Detect which cell encompasses the target text, then output its (x, y) center coordinate. 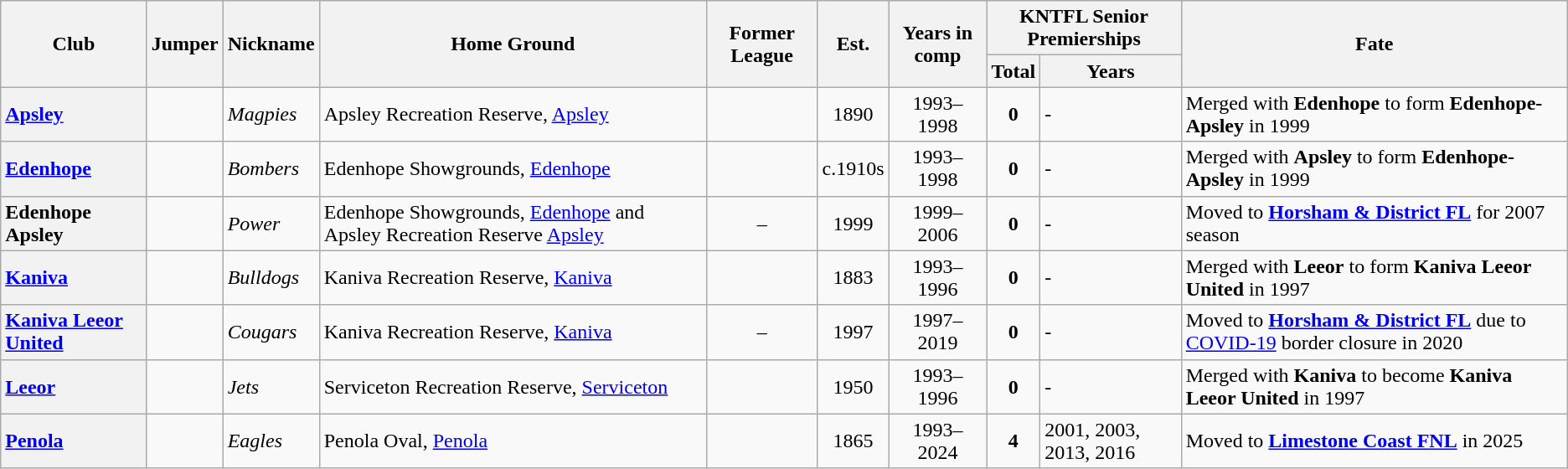
1865 (853, 441)
1883 (853, 278)
Moved to Horsham & District FL due to COVID-19 border closure in 2020 (1374, 332)
Home Ground (513, 44)
Edenhope (74, 169)
Moved to Horsham & District FL for 2007 season (1374, 223)
Merged with Edenhope to form Edenhope-Apsley in 1999 (1374, 114)
4 (1014, 441)
Est. (853, 44)
Leeor (74, 387)
Years (1111, 71)
Club (74, 44)
Kaniva (74, 278)
Cougars (271, 332)
Apsley Recreation Reserve, Apsley (513, 114)
Merged with Kaniva to become Kaniva Leeor United in 1997 (1374, 387)
Jets (271, 387)
1999–2006 (938, 223)
Bulldogs (271, 278)
Apsley (74, 114)
Total (1014, 71)
Merged with Leeor to form Kaniva Leeor United in 1997 (1374, 278)
Nickname (271, 44)
1997 (853, 332)
1997–2019 (938, 332)
2001, 2003, 2013, 2016 (1111, 441)
Serviceton Recreation Reserve, Serviceton (513, 387)
1890 (853, 114)
Magpies (271, 114)
Bombers (271, 169)
Jumper (184, 44)
Kaniva Leeor United (74, 332)
1999 (853, 223)
Fate (1374, 44)
Edenhope Apsley (74, 223)
c.1910s (853, 169)
Former League (762, 44)
Eagles (271, 441)
1993–2024 (938, 441)
Penola Oval, Penola (513, 441)
Edenhope Showgrounds, Edenhope (513, 169)
Years in comp (938, 44)
1950 (853, 387)
Merged with Apsley to form Edenhope-Apsley in 1999 (1374, 169)
Power (271, 223)
Edenhope Showgrounds, Edenhope and Apsley Recreation Reserve Apsley (513, 223)
Penola (74, 441)
KNTFL Senior Premierships (1084, 28)
Moved to Limestone Coast FNL in 2025 (1374, 441)
